Scan for the cell matching the given text and deliver its [X, Y] coordinate at center. 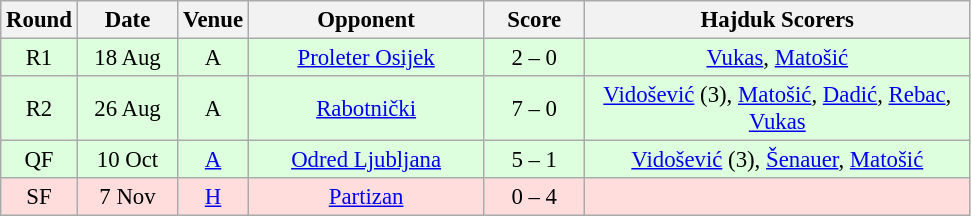
Partizan [366, 197]
R2 [39, 108]
Round [39, 20]
Odred Ljubljana [366, 160]
Vukas, Matošić [778, 58]
Opponent [366, 20]
SF [39, 197]
H [214, 197]
Date [128, 20]
5 – 1 [534, 160]
Venue [214, 20]
Score [534, 20]
7 – 0 [534, 108]
18 Aug [128, 58]
Hajduk Scorers [778, 20]
2 – 0 [534, 58]
10 Oct [128, 160]
7 Nov [128, 197]
R1 [39, 58]
0 – 4 [534, 197]
26 Aug [128, 108]
Proleter Osijek [366, 58]
Vidošević (3), Šenauer, Matošić [778, 160]
Vidošević (3), Matošić, Dadić, Rebac, Vukas [778, 108]
QF [39, 160]
Rabotnički [366, 108]
